From the cell containing the given text, extract its center point as (X, Y) coordinate. 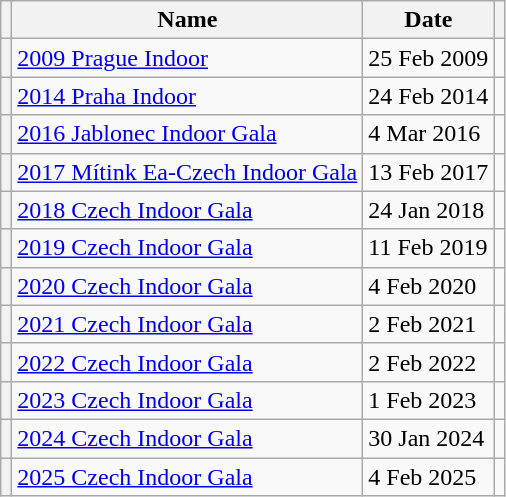
Name (188, 20)
2 Feb 2022 (428, 362)
2018 Czech Indoor Gala (188, 210)
25 Feb 2009 (428, 58)
13 Feb 2017 (428, 172)
11 Feb 2019 (428, 248)
2022 Czech Indoor Gala (188, 362)
30 Jan 2024 (428, 438)
2 Feb 2021 (428, 324)
2009 Prague Indoor (188, 58)
2014 Praha Indoor (188, 96)
2021 Czech Indoor Gala (188, 324)
4 Feb 2025 (428, 477)
1 Feb 2023 (428, 400)
24 Feb 2014 (428, 96)
4 Mar 2016 (428, 134)
24 Jan 2018 (428, 210)
2023 Czech Indoor Gala (188, 400)
Date (428, 20)
2016 Jablonec Indoor Gala (188, 134)
2025 Czech Indoor Gala (188, 477)
2020 Czech Indoor Gala (188, 286)
2017 Mítink Ea-Czech Indoor Gala (188, 172)
2019 Czech Indoor Gala (188, 248)
2024 Czech Indoor Gala (188, 438)
4 Feb 2020 (428, 286)
